Output the (x, y) coordinate of the center of the cell containing the given text.  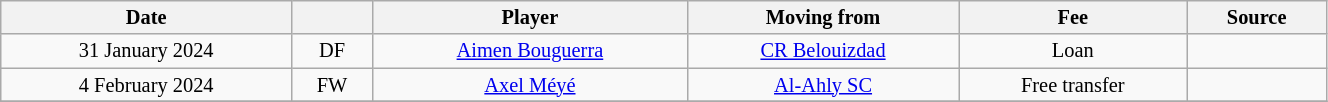
Free transfer (1073, 85)
Source (1257, 17)
DF (332, 51)
Axel Méyé (530, 85)
Al-Ahly SC (822, 85)
4 February 2024 (146, 85)
CR Belouizdad (822, 51)
31 January 2024 (146, 51)
Loan (1073, 51)
Aimen Bouguerra (530, 51)
FW (332, 85)
Date (146, 17)
Player (530, 17)
Moving from (822, 17)
Fee (1073, 17)
